Pinpoint the cell where the given text exists, returning its [x, y] midpoint coordinate. 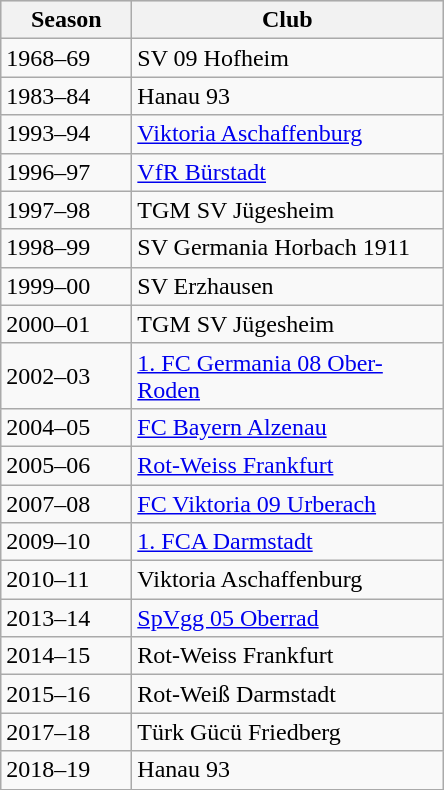
2017–18 [66, 732]
1993–94 [66, 134]
1983–84 [66, 96]
SV Germania Horbach 1911 [288, 248]
1968–69 [66, 58]
Türk Gücü Friedberg [288, 732]
1998–99 [66, 248]
Rot-Weiß Darmstadt [288, 694]
2002–03 [66, 376]
2013–14 [66, 618]
SV Erzhausen [288, 286]
VfR Bürstadt [288, 172]
2010–11 [66, 580]
2000–01 [66, 324]
Season [66, 20]
SpVgg 05 Oberrad [288, 618]
2018–19 [66, 770]
FC Viktoria 09 Urberach [288, 503]
1. FC Germania 08 Ober-Roden [288, 376]
Club [288, 20]
2014–15 [66, 656]
2009–10 [66, 542]
1. FCA Darmstadt [288, 542]
2004–05 [66, 427]
1999–00 [66, 286]
FC Bayern Alzenau [288, 427]
2007–08 [66, 503]
1996–97 [66, 172]
2005–06 [66, 465]
2015–16 [66, 694]
SV 09 Hofheim [288, 58]
1997–98 [66, 210]
